Locate the cell with the specified text and output its [X, Y] center coordinate. 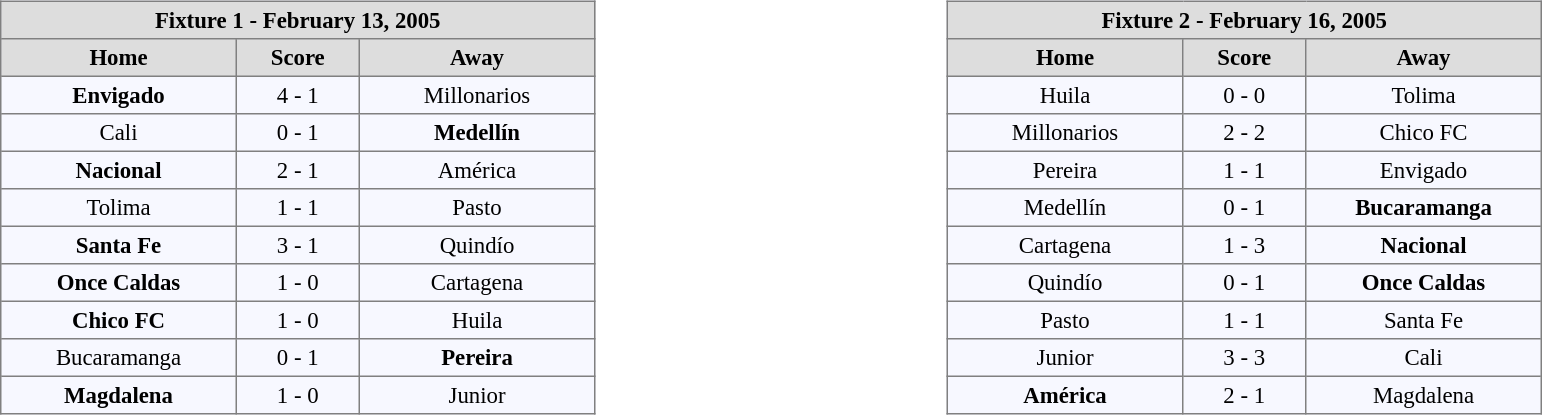
1 - 3 [1244, 245]
0 - 0 [1244, 95]
3 - 1 [298, 245]
3 - 3 [1244, 358]
Fixture 2 - February 16, 2005 [1244, 20]
2 - 2 [1244, 133]
4 - 1 [298, 95]
Fixture 1 - February 13, 2005 [298, 20]
